Return the (X, Y) coordinate for the center point of the cell that contains the specified text.  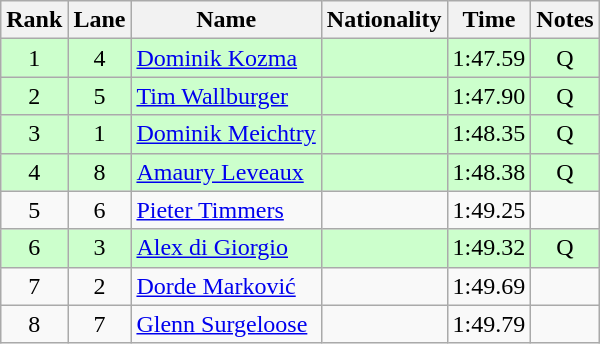
1:47.90 (489, 96)
Time (489, 20)
Dominik Kozma (226, 58)
Glenn Surgeloose (226, 324)
Amaury Leveaux (226, 172)
1:49.69 (489, 286)
Lane (100, 20)
1:47.59 (489, 58)
Dominik Meichtry (226, 134)
1:49.25 (489, 210)
Notes (565, 20)
Name (226, 20)
1:48.38 (489, 172)
1:49.79 (489, 324)
Nationality (384, 20)
1:49.32 (489, 248)
Alex di Giorgio (226, 248)
Pieter Timmers (226, 210)
Dorde Marković (226, 286)
Rank (34, 20)
Tim Wallburger (226, 96)
1:48.35 (489, 134)
